Locate the cell with the specified text and output its [X, Y] center coordinate. 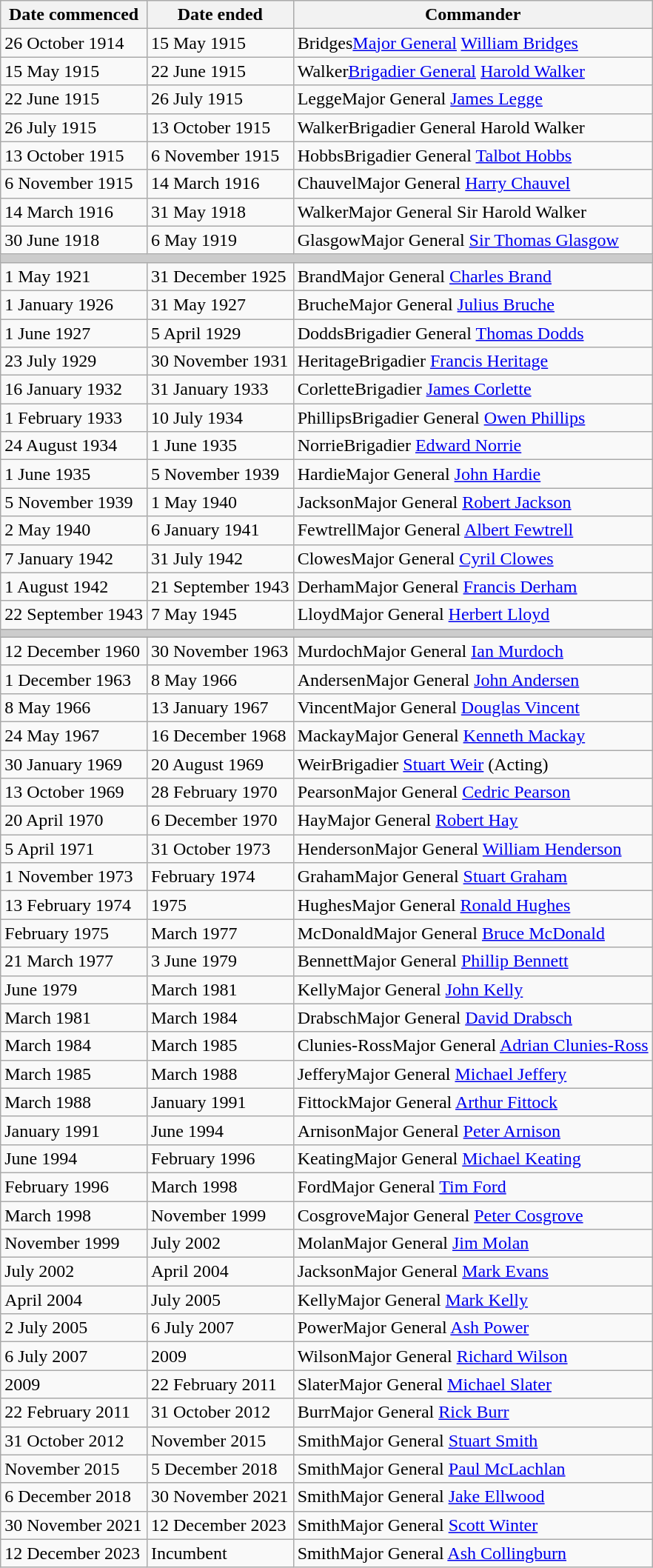
13 October 1969 [74, 793]
1 August 1942 [74, 587]
5 December 2018 [220, 1469]
1 February 1933 [74, 418]
31 October 1973 [220, 849]
7 January 1942 [74, 558]
30 November 1931 [220, 361]
7 May 1945 [220, 615]
Incumbent [220, 1553]
AndersenMajor General John Andersen [472, 679]
PowerMajor General Ash Power [472, 1328]
LeggeMajor General James Legge [472, 99]
22 September 1943 [74, 615]
February 1975 [74, 933]
NorrieBrigadier Edward Norrie [472, 446]
BurrMajor General Rick Burr [472, 1412]
June 1979 [74, 990]
SlaterMajor General Michael Slater [472, 1384]
McDonaldMajor General Bruce McDonald [472, 933]
31 May 1918 [220, 212]
1 May 1940 [220, 502]
12 December 1960 [74, 651]
FewtrellMajor General Albert Fewtrell [472, 530]
1 November 1973 [74, 877]
March 1977 [220, 933]
GrahamMajor General Stuart Graham [472, 877]
BrandMajor General Charles Brand [472, 276]
VincentMajor General Douglas Vincent [472, 707]
6 December 2018 [74, 1497]
MackayMajor General Kenneth Mackay [472, 735]
1 January 1926 [74, 304]
DerhamMajor General Francis Derham [472, 587]
24 May 1967 [74, 735]
HendersonMajor General William Henderson [472, 849]
FordMajor General Tim Ford [472, 1187]
CosgroveMajor General Peter Cosgrove [472, 1215]
24 August 1934 [74, 446]
July 2005 [220, 1300]
SmithMajor General Jake Ellwood [472, 1497]
DrabschMajor General David Drabsch [472, 1018]
21 September 1943 [220, 587]
HayMajor General Robert Hay [472, 821]
BridgesMajor General William Bridges [472, 43]
KellyMajor General Mark Kelly [472, 1300]
LloydMajor General Herbert Lloyd [472, 615]
KeatingMajor General Michael Keating [472, 1158]
February 1974 [220, 877]
JacksonMajor General Robert Jackson [472, 502]
Commander [472, 15]
WilsonMajor General Richard Wilson [472, 1356]
HeritageBrigadier Francis Heritage [472, 361]
5 April 1929 [220, 333]
1 May 1921 [74, 276]
SmithMajor General Scott Winter [472, 1525]
6 May 1919 [220, 240]
ArnisonMajor General Peter Arnison [472, 1130]
HughesMajor General Ronald Hughes [472, 905]
31 December 1925 [220, 276]
BennettMajor General Phillip Bennett [472, 961]
30 June 1918 [74, 240]
28 February 1970 [220, 793]
2 May 1940 [74, 530]
21 March 1977 [74, 961]
WalkerMajor General Sir Harold Walker [472, 212]
KellyMajor General John Kelly [472, 990]
30 January 1969 [74, 764]
31 May 1927 [220, 304]
13 February 1974 [74, 905]
23 July 1929 [74, 361]
PearsonMajor General Cedric Pearson [472, 793]
PhillipsBrigadier General Owen Phillips [472, 418]
16 December 1968 [220, 735]
6 December 1970 [220, 821]
FittockMajor General Arthur Fittock [472, 1102]
5 April 1971 [74, 849]
1 December 1963 [74, 679]
WeirBrigadier Stuart Weir (Acting) [472, 764]
30 November 1963 [220, 651]
20 April 1970 [74, 821]
6 January 1941 [220, 530]
2 July 2005 [74, 1328]
1975 [220, 905]
SmithMajor General Stuart Smith [472, 1441]
Date commenced [74, 15]
20 August 1969 [220, 764]
31 January 1933 [220, 390]
10 July 1934 [220, 418]
HardieMajor General John Hardie [472, 474]
26 October 1914 [74, 43]
BrucheMajor General Julius Bruche [472, 304]
JefferyMajor General Michael Jeffery [472, 1074]
31 July 1942 [220, 558]
SmithMajor General Paul McLachlan [472, 1469]
Clunies-RossMajor General Adrian Clunies-Ross [472, 1046]
ChauvelMajor General Harry Chauvel [472, 184]
ClowesMajor General Cyril Clowes [472, 558]
DoddsBrigadier General Thomas Dodds [472, 333]
13 January 1967 [220, 707]
SmithMajor General Ash Collingburn [472, 1553]
JacksonMajor General Mark Evans [472, 1272]
GlasgowMajor General Sir Thomas Glasgow [472, 240]
MolanMajor General Jim Molan [472, 1244]
16 January 1932 [74, 390]
MurdochMajor General Ian Murdoch [472, 651]
HobbsBrigadier General Talbot Hobbs [472, 156]
3 June 1979 [220, 961]
CorletteBrigadier James Corlette [472, 390]
Date ended [220, 15]
1 June 1927 [74, 333]
